Pinpoint the cell where the given text exists, returning its [X, Y] midpoint coordinate. 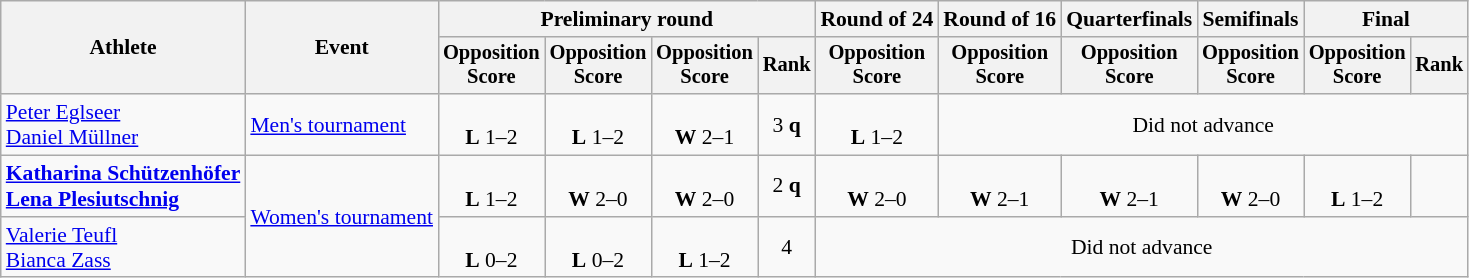
4 [787, 248]
Preliminary round [626, 19]
Round of 16 [1000, 19]
Final [1386, 19]
Round of 24 [876, 19]
Event [342, 48]
Katharina SchützenhöferLena Plesiutschnig [124, 186]
Semifinals [1250, 19]
Valerie TeuflBianca Zass [124, 248]
Quarterfinals [1129, 19]
Peter EglseerDaniel Müllner [124, 124]
2 q [787, 186]
Athlete [124, 48]
3 q [787, 124]
Women's tournament [342, 217]
Men's tournament [342, 124]
